Output the [x, y] coordinate of the center of the cell containing the given text.  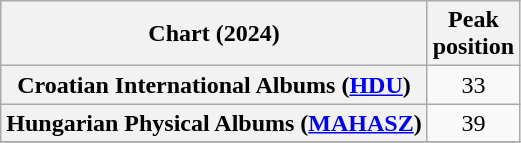
33 [473, 85]
Croatian International Albums (HDU) [214, 85]
39 [473, 123]
Peakposition [473, 34]
Chart (2024) [214, 34]
Hungarian Physical Albums (MAHASZ) [214, 123]
